Return (X, Y) of the center of cell containing provided text 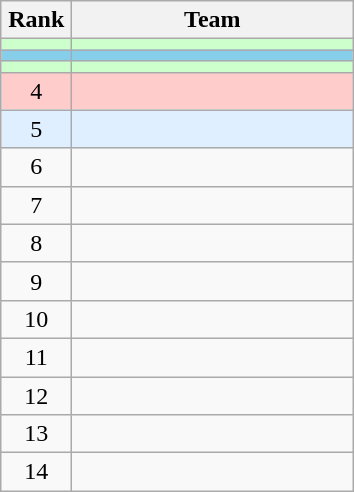
12 (36, 395)
6 (36, 167)
9 (36, 281)
14 (36, 472)
13 (36, 434)
7 (36, 205)
5 (36, 129)
8 (36, 243)
11 (36, 357)
4 (36, 91)
Team (212, 20)
10 (36, 319)
Rank (36, 20)
